Pinpoint the cell where the given text exists, returning its [X, Y] midpoint coordinate. 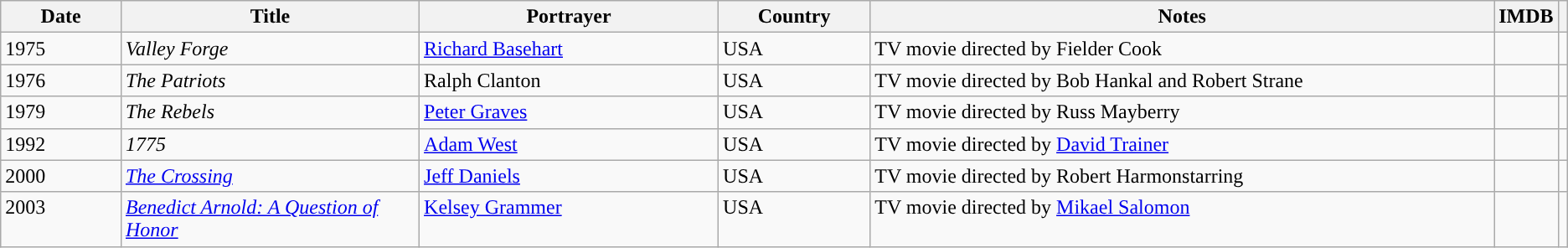
2000 [61, 176]
Richard Basehart [570, 49]
1976 [61, 80]
1775 [270, 144]
Peter Graves [570, 112]
Valley Forge [270, 49]
Date [61, 17]
1992 [61, 144]
TV movie directed by Robert Harmonstarring [1183, 176]
TV movie directed by Mikael Salomon [1183, 220]
The Rebels [270, 112]
TV movie directed by Russ Mayberry [1183, 112]
Adam West [570, 144]
Ralph Clanton [570, 80]
TV movie directed by David Trainer [1183, 144]
Portrayer [570, 17]
TV movie directed by Bob Hankal and Robert Strane [1183, 80]
1975 [61, 49]
Kelsey Grammer [570, 220]
1979 [61, 112]
The Crossing [270, 176]
Jeff Daniels [570, 176]
The Patriots [270, 80]
Country [794, 17]
IMDB [1526, 17]
Benedict Arnold: A Question of Honor [270, 220]
2003 [61, 220]
Notes [1183, 17]
TV movie directed by Fielder Cook [1183, 49]
Title [270, 17]
